Return [x, y] of the center of cell containing provided text 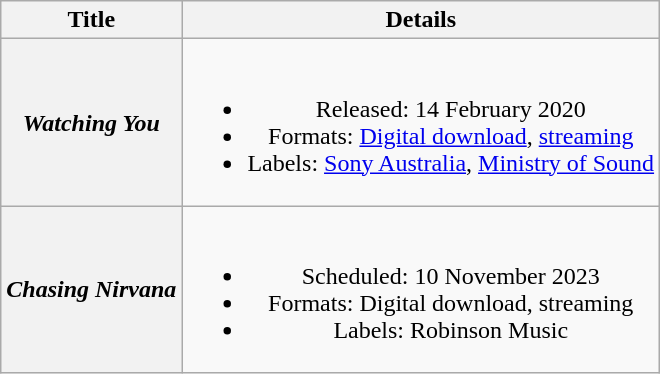
Scheduled: 10 November 2023Formats: Digital download, streamingLabels: Robinson Music [421, 290]
Watching You [92, 122]
Released: 14 February 2020Formats: Digital download, streamingLabels: Sony Australia, Ministry of Sound [421, 122]
Chasing Nirvana [92, 290]
Title [92, 20]
Details [421, 20]
